Locate the cell with the specified text and output its [X, Y] center coordinate. 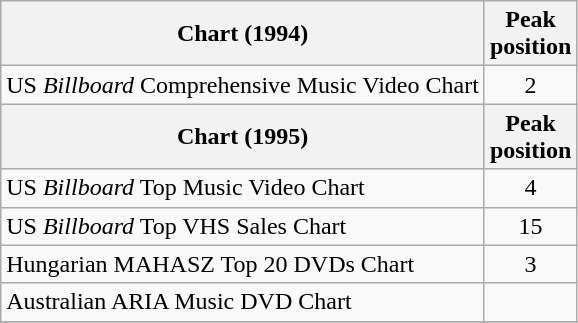
Chart (1994) [243, 34]
Chart (1995) [243, 136]
2 [530, 85]
Australian ARIA Music DVD Chart [243, 302]
15 [530, 226]
US Billboard Top Music Video Chart [243, 188]
4 [530, 188]
US Billboard Comprehensive Music Video Chart [243, 85]
US Billboard Top VHS Sales Chart [243, 226]
3 [530, 264]
Hungarian MAHASZ Top 20 DVDs Chart [243, 264]
